Locate the cell with the specified text and output its [x, y] center coordinate. 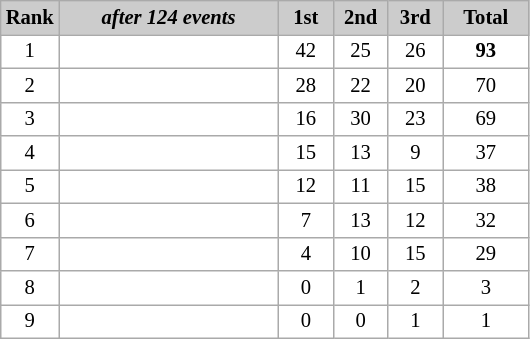
32 [486, 220]
69 [486, 119]
37 [486, 153]
6 [30, 220]
1st [306, 17]
70 [486, 85]
30 [360, 119]
28 [306, 85]
10 [360, 254]
16 [306, 119]
26 [416, 51]
22 [360, 85]
42 [306, 51]
2nd [360, 17]
93 [486, 51]
20 [416, 85]
3rd [416, 17]
after 124 events [169, 17]
38 [486, 186]
25 [360, 51]
Rank [30, 17]
29 [486, 254]
5 [30, 186]
11 [360, 186]
23 [416, 119]
8 [30, 287]
Total [486, 17]
